Return (x, y) of the center of cell containing provided text 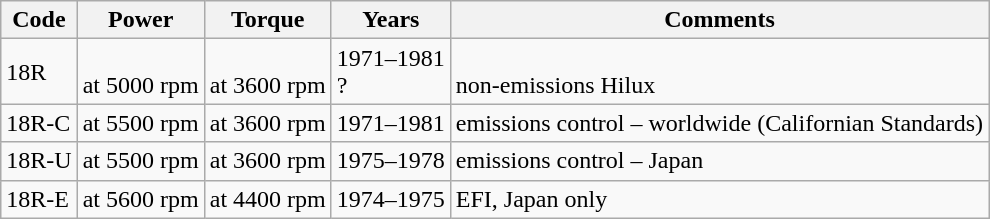
1971–1981 (390, 123)
emissions control – Japan (719, 161)
1975–1978 (390, 161)
non-emissions Hilux (719, 72)
Code (39, 20)
Years (390, 20)
1974–1975 (390, 199)
EFI, Japan only (719, 199)
18R-C (39, 123)
18R (39, 72)
at 5000 rpm (140, 72)
at 4400 rpm (268, 199)
emissions control – worldwide (Californian Standards) (719, 123)
Comments (719, 20)
1971–1981 ? (390, 72)
Power (140, 20)
Torque (268, 20)
18R-U (39, 161)
18R-E (39, 199)
at 5600 rpm (140, 199)
